Identify which cell holds the provided text, then report its [X, Y] central coordinate. 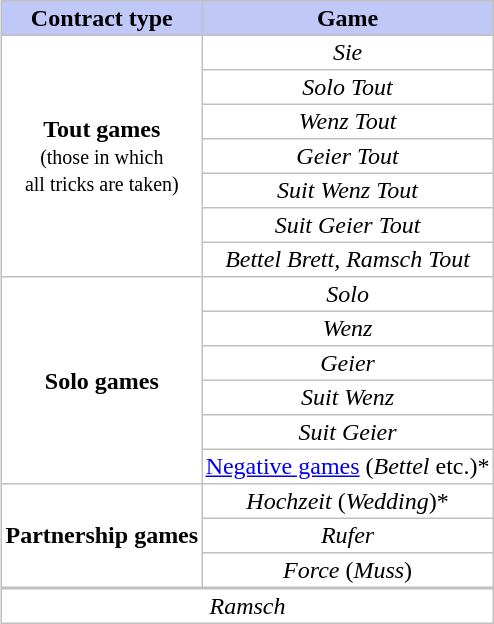
Negative games (Bettel etc.)* [348, 466]
Sie [348, 52]
Geier Tout [348, 156]
Solo games [102, 381]
Geier [348, 362]
Wenz [348, 328]
Suit Wenz Tout [348, 190]
Suit Wenz [348, 398]
Ramsch [247, 606]
Solo Tout [348, 86]
Rufer [348, 536]
Hochzeit (Wedding)* [348, 500]
Contract type [102, 18]
Partnership games [102, 535]
Game [348, 18]
Suit Geier [348, 432]
Force (Muss) [348, 570]
Wenz Tout [348, 122]
Solo [348, 294]
Bettel Brett, Ramsch Tout [348, 260]
Suit Geier Tout [348, 224]
Tout games(those in whichall tricks are taken) [102, 156]
